Extract the (X, Y) coordinate from the center of the cell holding the provided text.  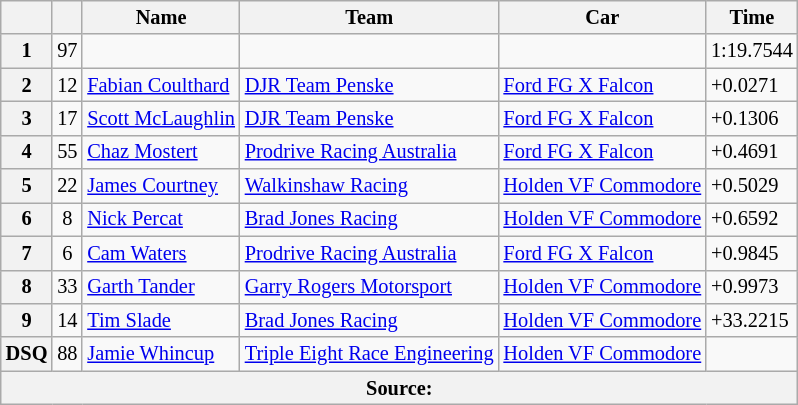
Nick Percat (160, 219)
Tim Slade (160, 320)
97 (67, 51)
14 (67, 320)
+0.1306 (752, 118)
12 (67, 85)
Name (160, 17)
+0.0271 (752, 85)
Cam Waters (160, 253)
Time (752, 17)
Garth Tander (160, 287)
17 (67, 118)
Fabian Coulthard (160, 85)
22 (67, 186)
Car (603, 17)
4 (27, 152)
DSQ (27, 354)
Garry Rogers Motorsport (370, 287)
1:19.7544 (752, 51)
Triple Eight Race Engineering (370, 354)
Chaz Mostert (160, 152)
+33.2215 (752, 320)
+0.5029 (752, 186)
+0.4691 (752, 152)
+0.6592 (752, 219)
2 (27, 85)
Team (370, 17)
1 (27, 51)
+0.9973 (752, 287)
3 (27, 118)
55 (67, 152)
88 (67, 354)
+0.9845 (752, 253)
Walkinshaw Racing (370, 186)
James Courtney (160, 186)
7 (27, 253)
9 (27, 320)
5 (27, 186)
33 (67, 287)
Jamie Whincup (160, 354)
Scott McLaughlin (160, 118)
Source: (400, 388)
